From the cell containing the given text, extract its center point as [x, y] coordinate. 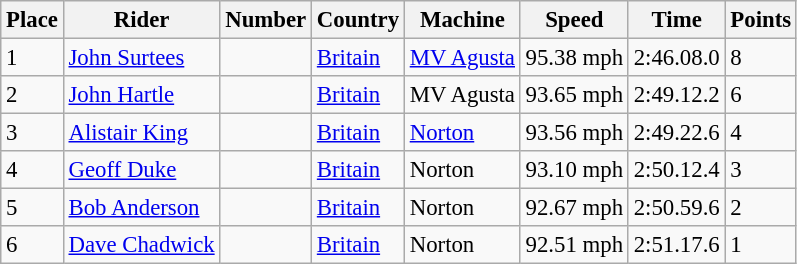
2:46.08.0 [676, 58]
2:49.12.2 [676, 95]
Country [358, 20]
8 [760, 58]
Time [676, 20]
92.67 mph [574, 208]
95.38 mph [574, 58]
Bob Anderson [142, 208]
Geoff Duke [142, 170]
5 [32, 208]
Place [32, 20]
John Surtees [142, 58]
Points [760, 20]
93.65 mph [574, 95]
2:50.59.6 [676, 208]
2:50.12.4 [676, 170]
92.51 mph [574, 245]
Alistair King [142, 133]
Speed [574, 20]
2:49.22.6 [676, 133]
2:51.17.6 [676, 245]
Rider [142, 20]
Machine [462, 20]
93.56 mph [574, 133]
Number [266, 20]
Dave Chadwick [142, 245]
93.10 mph [574, 170]
John Hartle [142, 95]
